From the cell containing the given text, extract its center point as [X, Y] coordinate. 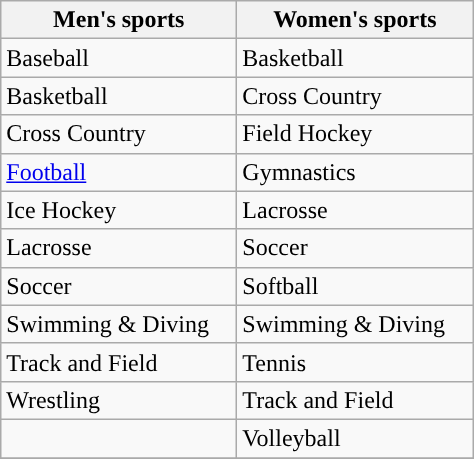
Ice Hockey [119, 210]
Field Hockey [355, 134]
Men's sports [119, 20]
Gymnastics [355, 172]
Football [119, 172]
Women's sports [355, 20]
Volleyball [355, 438]
Softball [355, 286]
Wrestling [119, 400]
Tennis [355, 362]
Baseball [119, 58]
